Find where the given text appears and provide that cell's center as [X, Y] coordinate. 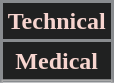
Medical [57, 61]
Technical [57, 22]
